Return [x, y] of the center of cell containing provided text 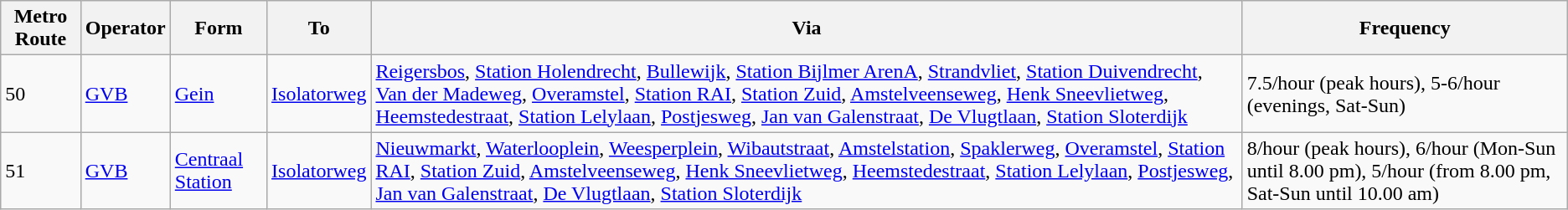
Form [218, 28]
50 [40, 94]
Gein [218, 94]
Operator [126, 28]
51 [40, 171]
To [319, 28]
Centraal Station [218, 171]
8/hour (peak hours), 6/hour (Mon-Sun until 8.00 pm), 5/hour (from 8.00 pm, Sat-Sun until 10.00 am) [1405, 171]
7.5/hour (peak hours), 5-6/hour (evenings, Sat-Sun) [1405, 94]
Metro Route [40, 28]
Frequency [1405, 28]
Via [807, 28]
